Identify which cell holds the provided text, then report its [x, y] central coordinate. 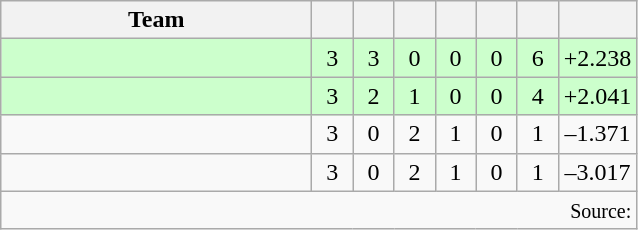
4 [538, 96]
–3.017 [598, 172]
+2.238 [598, 58]
6 [538, 58]
+2.041 [598, 96]
Team [156, 20]
–1.371 [598, 134]
Source: [319, 210]
